Return the (X, Y) coordinate for the center point of the cell that contains the specified text.  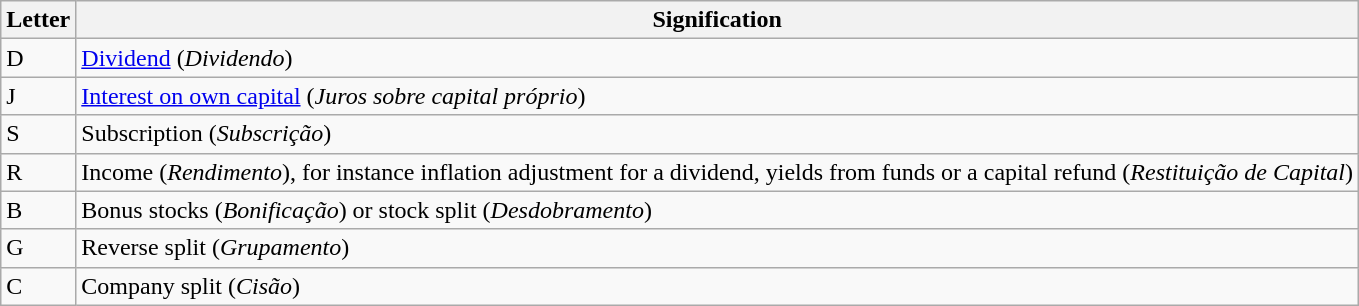
Income (Rendimento), for instance inflation adjustment for a dividend, yields from funds or a capital refund (Restituição de Capital) (718, 172)
Signification (718, 20)
B (38, 210)
Subscription (Subscrição) (718, 134)
Dividend (Dividendo) (718, 58)
R (38, 172)
S (38, 134)
C (38, 286)
G (38, 248)
Company split (Cisão) (718, 286)
J (38, 96)
Reverse split (Grupamento) (718, 248)
Interest on own capital (Juros sobre capital próprio) (718, 96)
D (38, 58)
Bonus stocks (Bonificação) or stock split (Desdobramento) (718, 210)
Letter (38, 20)
